Identify which cell holds the provided text, then report its [X, Y] central coordinate. 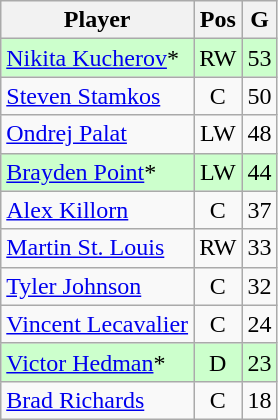
D [218, 362]
23 [260, 362]
Pos [218, 20]
Victor Hedman* [98, 362]
37 [260, 210]
Alex Killorn [98, 210]
Brayden Point* [98, 172]
Vincent Lecavalier [98, 324]
48 [260, 134]
Martin St. Louis [98, 248]
24 [260, 324]
53 [260, 58]
Ondrej Palat [98, 134]
Steven Stamkos [98, 96]
50 [260, 96]
Brad Richards [98, 400]
G [260, 20]
18 [260, 400]
44 [260, 172]
Tyler Johnson [98, 286]
32 [260, 286]
33 [260, 248]
Nikita Kucherov* [98, 58]
Player [98, 20]
